Determine the (x, y) coordinate at the center of the cell enclosing the given text.  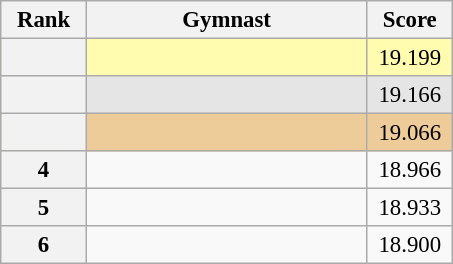
19.199 (410, 58)
18.966 (410, 170)
Score (410, 20)
18.933 (410, 208)
4 (44, 170)
18.900 (410, 245)
5 (44, 208)
Gymnast (226, 20)
19.166 (410, 95)
6 (44, 245)
Rank (44, 20)
19.066 (410, 133)
